Find where the given text appears and provide that cell's center as [X, Y] coordinate. 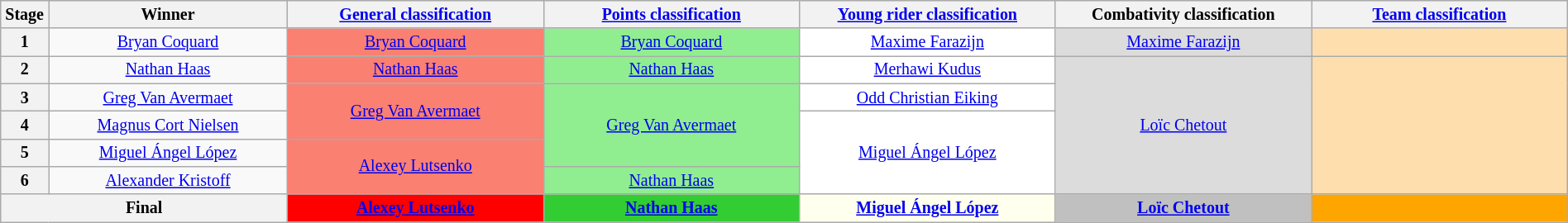
4 [25, 126]
Final [144, 208]
1 [25, 43]
General classification [415, 15]
Winner [169, 15]
Combativity classification [1183, 15]
Odd Christian Eiking [928, 97]
Merhawi Kudus [928, 69]
Team classification [1440, 15]
5 [25, 152]
Stage [25, 15]
2 [25, 69]
3 [25, 97]
Young rider classification [928, 15]
Points classification [672, 15]
Alexander Kristoff [169, 180]
6 [25, 180]
Magnus Cort Nielsen [169, 126]
